Provide the [x, y] coordinate of the cell's center where the given text is located.  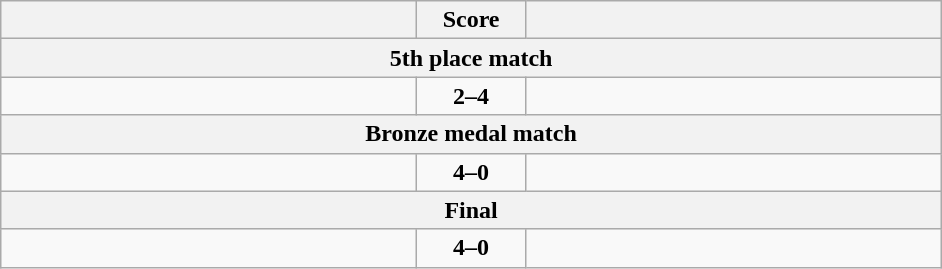
Bronze medal match [472, 134]
2–4 [472, 96]
5th place match [472, 58]
Final [472, 210]
Score [472, 20]
